Scan for the cell matching the given text and deliver its (x, y) coordinate at center. 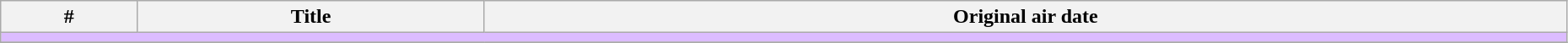
Original air date (1026, 17)
Title (311, 17)
# (69, 17)
